Return the [X, Y] coordinate for the center point of the cell that contains the specified text.  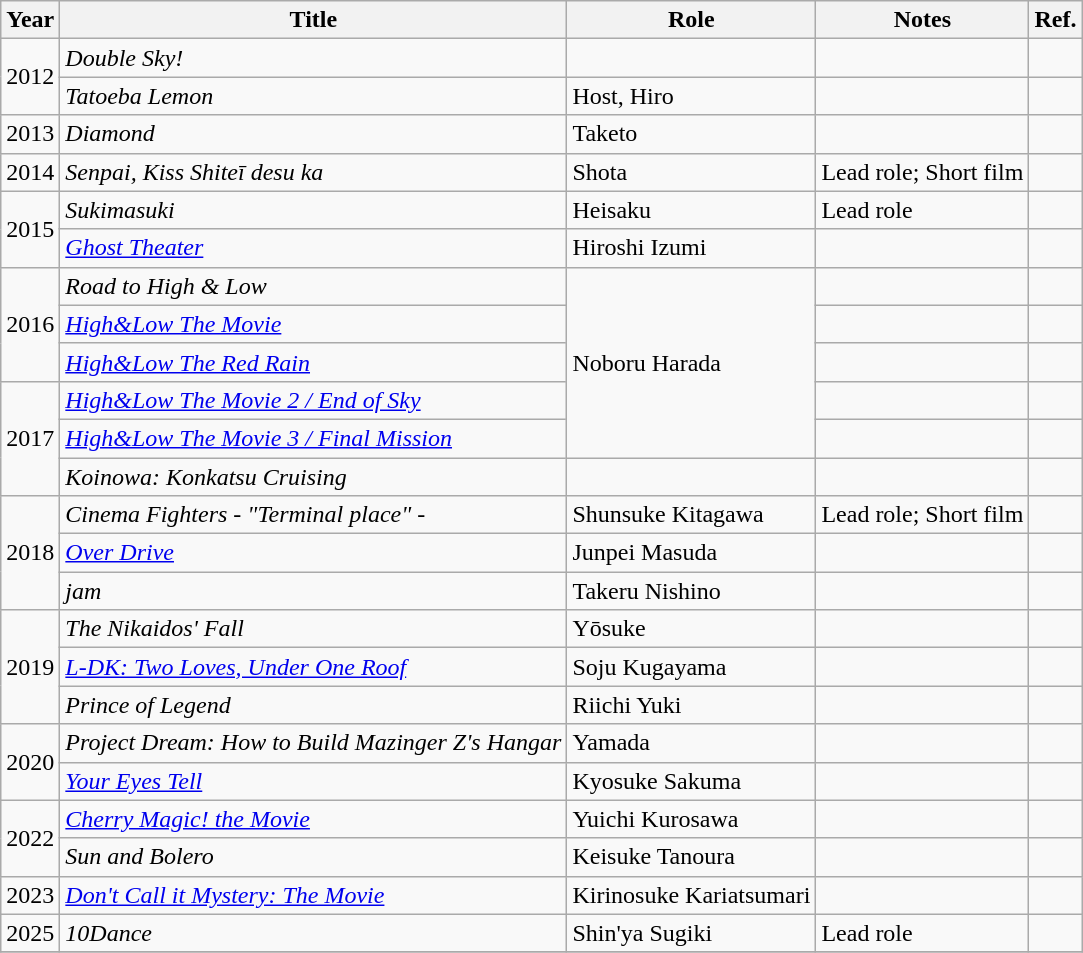
2020 [30, 762]
Koinowa: Konkatsu Cruising [314, 477]
2019 [30, 667]
Role [692, 20]
2023 [30, 895]
2012 [30, 77]
Prince of Legend [314, 705]
2018 [30, 553]
Sukimasuki [314, 210]
Heisaku [692, 210]
Kyosuke Sakuma [692, 781]
10Dance [314, 933]
2013 [30, 134]
Yamada [692, 743]
Ref. [1056, 20]
Shin'ya Sugiki [692, 933]
Riichi Yuki [692, 705]
Taketo [692, 134]
Yuichi Kurosawa [692, 819]
Your Eyes Tell [314, 781]
2017 [30, 438]
Tatoeba Lemon [314, 96]
2016 [30, 324]
The Nikaidos' Fall [314, 629]
Don't Call it Mystery: The Movie [314, 895]
Year [30, 20]
Soju Kugayama [692, 667]
Cherry Magic! the Movie [314, 819]
Shunsuke Kitagawa [692, 515]
Sun and Bolero [314, 857]
Diamond [314, 134]
Keisuke Tanoura [692, 857]
Ghost Theater [314, 248]
High&Low The Movie [314, 324]
Noboru Harada [692, 362]
High&Low The Movie 2 / End of Sky [314, 400]
L-DK: Two Loves, Under One Roof [314, 667]
Cinema Fighters - "Terminal place" - [314, 515]
Senpai, Kiss Shiteī desu ka [314, 172]
Shota [692, 172]
Takeru Nishino [692, 591]
jam [314, 591]
2025 [30, 933]
Notes [922, 20]
Double Sky! [314, 58]
Kirinosuke Kariatsumari [692, 895]
Yōsuke [692, 629]
2014 [30, 172]
Junpei Masuda [692, 553]
Host, Hiro [692, 96]
2015 [30, 229]
Over Drive [314, 553]
Road to High & Low [314, 286]
2022 [30, 838]
Hiroshi Izumi [692, 248]
High&Low The Red Rain [314, 362]
High&Low The Movie 3 / Final Mission [314, 438]
Title [314, 20]
Project Dream: How to Build Mazinger Z's Hangar [314, 743]
